Extract the [x, y] coordinate from the center of the cell holding the provided text.  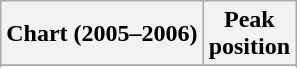
Chart (2005–2006) [102, 34]
Peak position [249, 34]
